Extract the (X, Y) coordinate from the center of the cell holding the provided text.  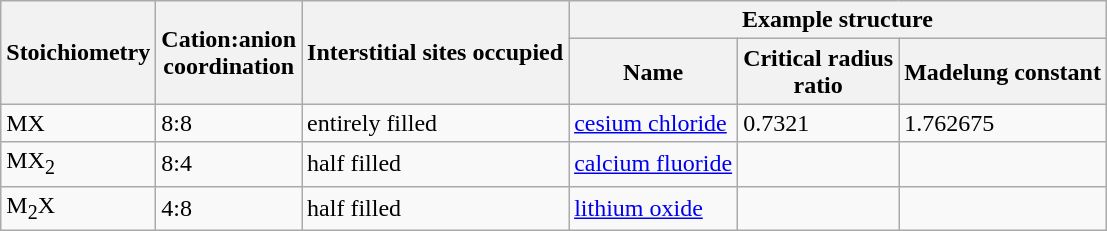
Example structure (838, 20)
cesium chloride (654, 123)
4:8 (229, 208)
lithium oxide (654, 208)
Critical radiusratio (818, 72)
MX2 (78, 164)
8:8 (229, 123)
calcium fluoride (654, 164)
Interstitial sites occupied (436, 52)
1.762675 (1003, 123)
entirely filled (436, 123)
Stoichiometry (78, 52)
Madelung constant (1003, 72)
Cation:anioncoordination (229, 52)
MX (78, 123)
M2X (78, 208)
Name (654, 72)
0.7321 (818, 123)
8:4 (229, 164)
